From the cell containing the given text, extract its center point as (x, y) coordinate. 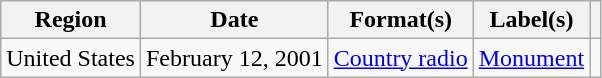
Country radio (400, 58)
Label(s) (531, 20)
United States (71, 58)
Region (71, 20)
Monument (531, 58)
Date (234, 20)
February 12, 2001 (234, 58)
Format(s) (400, 20)
